Output the [x, y] coordinate of the center of the cell containing the given text.  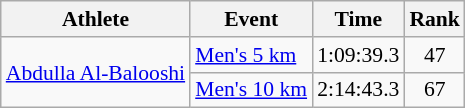
Athlete [96, 19]
Event [251, 19]
47 [434, 55]
Abdulla Al-Balooshi [96, 72]
Time [358, 19]
Men's 5 km [251, 55]
Rank [434, 19]
2:14:43.3 [358, 90]
67 [434, 90]
1:09:39.3 [358, 55]
Men's 10 km [251, 90]
